Pinpoint the cell where the given text exists, returning its [x, y] midpoint coordinate. 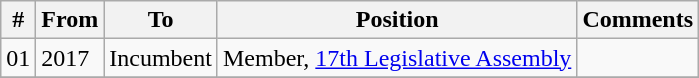
Incumbent [161, 58]
Member, 17th Legislative Assembly [396, 58]
2017 [70, 58]
Position [396, 20]
Comments [638, 20]
To [161, 20]
# [18, 20]
01 [18, 58]
From [70, 20]
